Provide the [x, y] coordinate of the cell's center where the given text is located.  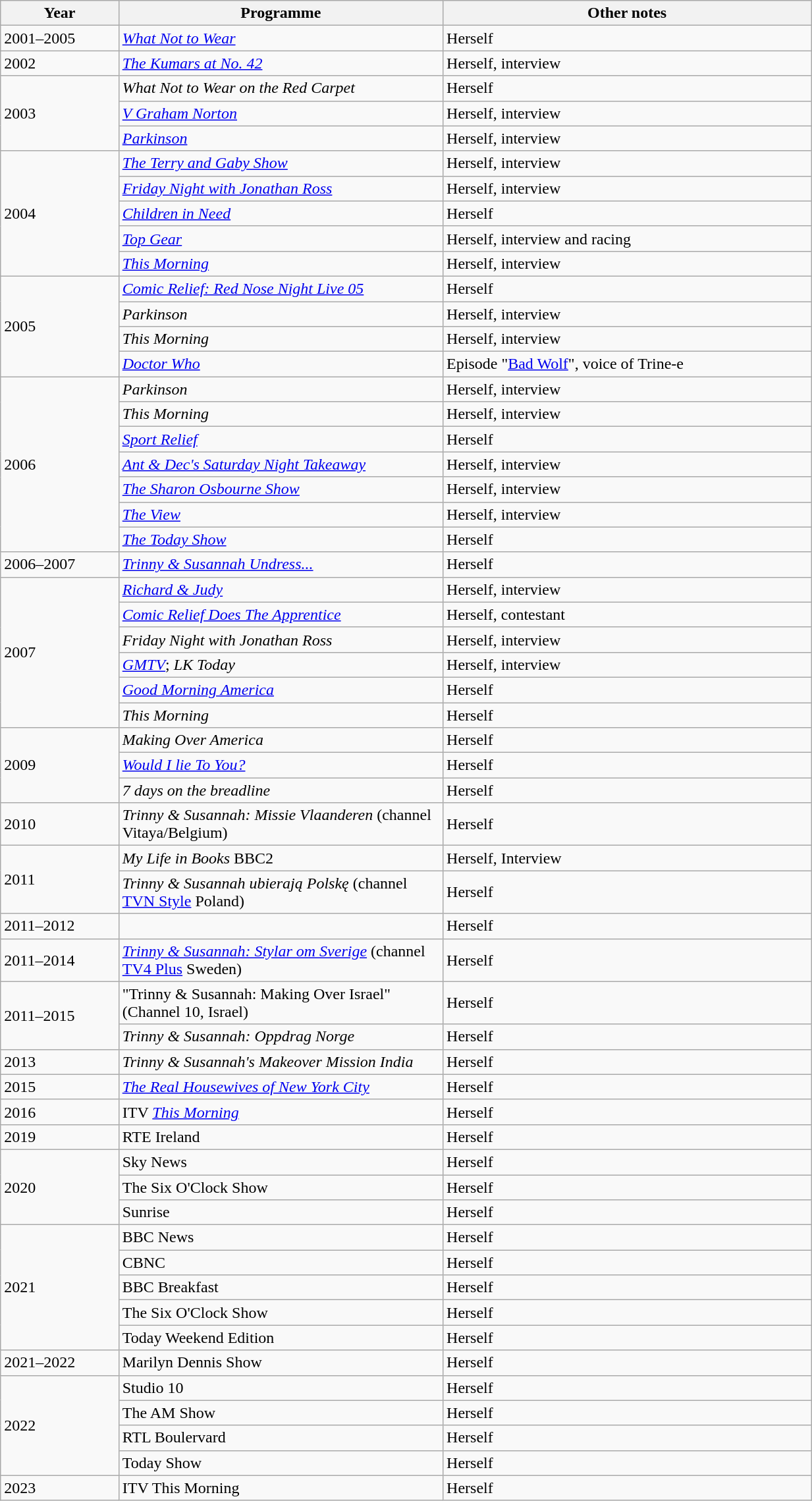
2013 [59, 1062]
The Sharon Osbourne Show [281, 489]
My Life in Books BBC2 [281, 858]
Would I lie To You? [281, 765]
2003 [59, 113]
What Not to Wear on the Red Carpet [281, 88]
Year [59, 13]
2016 [59, 1112]
Sky News [281, 1162]
The Today Show [281, 539]
Doctor Who [281, 364]
Trinny & Susannah: Stylar om Sverige (channel TV4 Plus Sweden) [281, 960]
RTE Ireland [281, 1137]
Children in Need [281, 213]
The Terry and Gaby Show [281, 163]
BBC Breakfast [281, 1288]
2011–2012 [59, 926]
2023 [59, 1488]
2020 [59, 1187]
Other notes [627, 13]
RTL Boulervard [281, 1438]
2019 [59, 1137]
Today Weekend Edition [281, 1338]
2009 [59, 765]
Today Show [281, 1463]
Trinny & Susannah: Oppdrag Norge [281, 1037]
Making Over America [281, 740]
Richard & Judy [281, 589]
Top Gear [281, 238]
Trinny & Susannah ubierają Polskę (channel TVN Style Poland) [281, 892]
Ant & Dec's Saturday Night Takeaway [281, 464]
2011–2015 [59, 1016]
Trinny & Susannah Undress... [281, 564]
Sunrise [281, 1213]
Good Morning America [281, 690]
Herself, Interview [627, 858]
What Not to Wear [281, 38]
2011–2014 [59, 960]
Trinny & Susannah's Makeover Mission India [281, 1062]
2010 [59, 825]
2005 [59, 326]
2015 [59, 1087]
2011 [59, 880]
2021–2022 [59, 1363]
BBC News [281, 1238]
Comic Relief: Red Nose Night Live 05 [281, 288]
2002 [59, 63]
The AM Show [281, 1413]
2001–2005 [59, 38]
The Kumars at No. 42 [281, 63]
GMTV; LK Today [281, 665]
"Trinny & Susannah: Making Over Israel" (Channel 10, Israel) [281, 1002]
Comic Relief Does The Apprentice [281, 614]
V Graham Norton [281, 113]
2022 [59, 1425]
Herself, interview and racing [627, 238]
Herself, contestant [627, 614]
2004 [59, 213]
Marilyn Dennis Show [281, 1363]
Episode "Bad Wolf", voice of Trine-e [627, 364]
CBNC [281, 1263]
2007 [59, 652]
2021 [59, 1288]
The View [281, 514]
Sport Relief [281, 439]
Studio 10 [281, 1388]
Trinny & Susannah: Missie Vlaanderen (channel Vitaya/Belgium) [281, 825]
Programme [281, 13]
7 days on the breadline [281, 790]
2006 [59, 464]
The Real Housewives of New York City [281, 1087]
2006–2007 [59, 564]
